Detect which cell encompasses the target text, then output its (x, y) center coordinate. 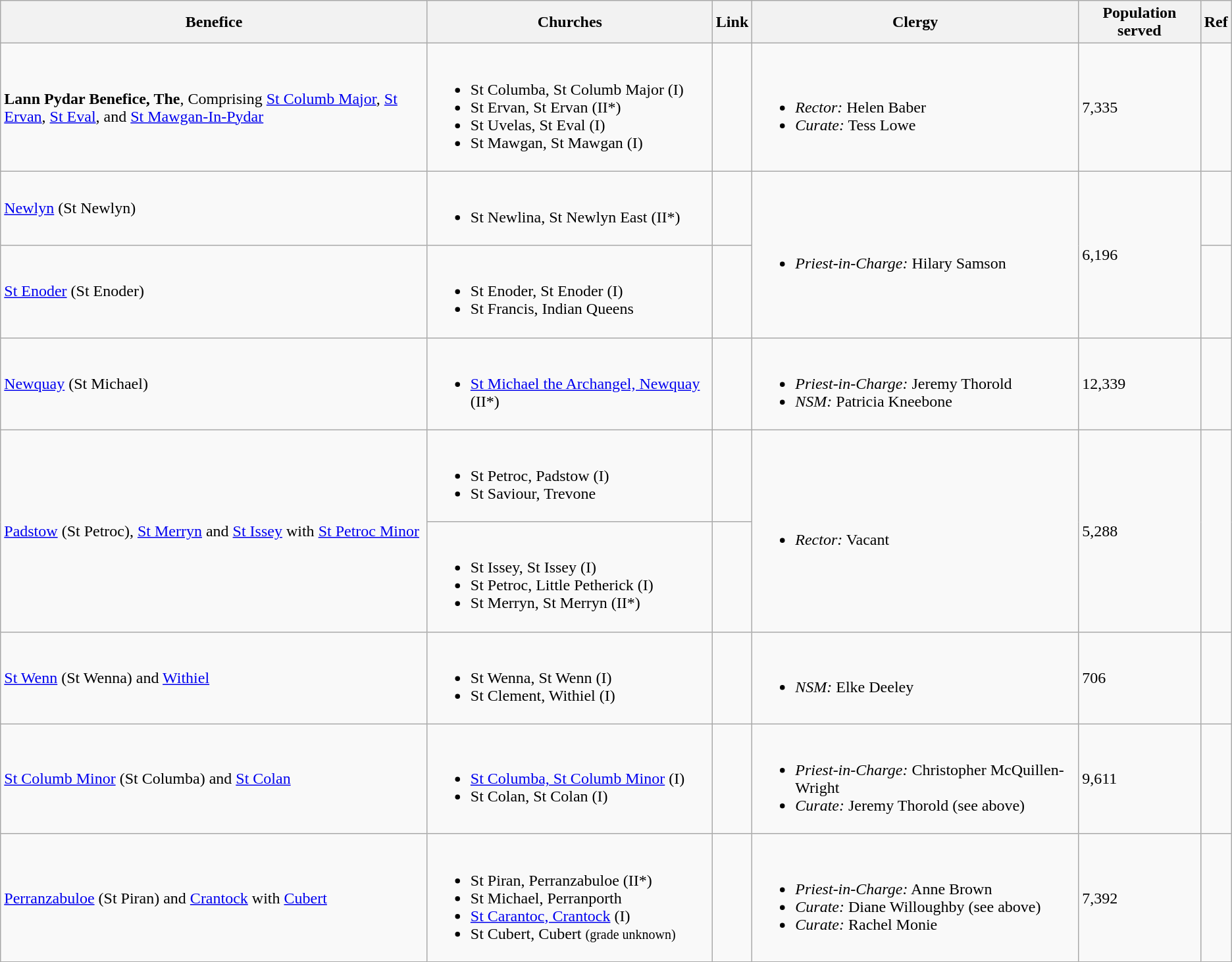
Priest-in-Charge: Christopher McQuillen-WrightCurate: Jeremy Thorold (see above) (915, 779)
7,392 (1140, 898)
St Piran, Perranzabuloe (II*)St Michael, PerranporthSt Carantoc, Crantock (I)St Cubert, Cubert (grade unknown) (570, 898)
Rector: Helen BaberCurate: Tess Lowe (915, 107)
Padstow (St Petroc), St Merryn and St Issey with St Petroc Minor (215, 530)
Churches (570, 22)
7,335 (1140, 107)
St Enoder (St Enoder) (215, 291)
12,339 (1140, 384)
St Enoder, St Enoder (I)St Francis, Indian Queens (570, 291)
Perranzabuloe (St Piran) and Crantock with Cubert (215, 898)
St Columba, St Columb Major (I)St Ervan, St Ervan (II*)St Uvelas, St Eval (I)St Mawgan, St Mawgan (I) (570, 107)
6,196 (1140, 254)
Newquay (St Michael) (215, 384)
Newlyn (St Newlyn) (215, 208)
St Michael the Archangel, Newquay (II*) (570, 384)
St Wenna, St Wenn (I)St Clement, Withiel (I) (570, 678)
Link (732, 22)
Benefice (215, 22)
Rector: Vacant (915, 530)
St Issey, St Issey (I)St Petroc, Little Petherick (I)St Merryn, St Merryn (II*) (570, 576)
St Columb Minor (St Columba) and St Colan (215, 779)
St Newlina, St Newlyn East (II*) (570, 208)
Priest-in-Charge: Anne BrownCurate: Diane Willoughby (see above)Curate: Rachel Monie (915, 898)
Lann Pydar Benefice, The, Comprising St Columb Major, St Ervan, St Eval, and St Mawgan-In-Pydar (215, 107)
5,288 (1140, 530)
Population served (1140, 22)
9,611 (1140, 779)
Ref (1216, 22)
Clergy (915, 22)
NSM: Elke Deeley (915, 678)
St Wenn (St Wenna) and Withiel (215, 678)
Priest-in-Charge: Jeremy ThoroldNSM: Patricia Kneebone (915, 384)
St Petroc, Padstow (I)St Saviour, Trevone (570, 476)
Priest-in-Charge: Hilary Samson (915, 254)
706 (1140, 678)
St Columba, St Columb Minor (I)St Colan, St Colan (I) (570, 779)
